Pinpoint the cell where the given text exists, returning its [X, Y] midpoint coordinate. 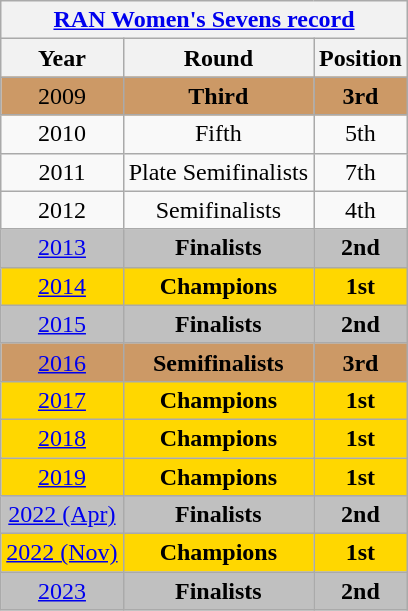
2011 [62, 172]
2013 [62, 248]
Position [361, 58]
Plate Semifinalists [218, 172]
2016 [62, 362]
Third [218, 96]
2014 [62, 286]
5th [361, 134]
RAN Women's Sevens record [204, 20]
2023 [62, 591]
2018 [62, 438]
2012 [62, 210]
2022 (Apr) [62, 515]
2019 [62, 477]
Year [62, 58]
2015 [62, 324]
Round [218, 58]
2010 [62, 134]
2017 [62, 400]
Fifth [218, 134]
7th [361, 172]
2022 (Nov) [62, 553]
2009 [62, 96]
4th [361, 210]
